Identify which cell holds the provided text, then report its [x, y] central coordinate. 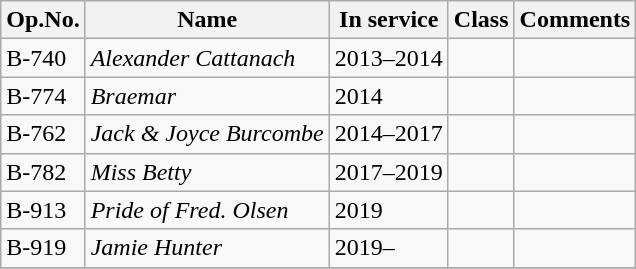
2014–2017 [388, 134]
2013–2014 [388, 58]
Alexander Cattanach [207, 58]
B-740 [43, 58]
B-782 [43, 172]
Braemar [207, 96]
B-762 [43, 134]
Jack & Joyce Burcombe [207, 134]
2019– [388, 248]
Name [207, 20]
Op.No. [43, 20]
B-913 [43, 210]
Comments [575, 20]
B-774 [43, 96]
2014 [388, 96]
In service [388, 20]
Class [481, 20]
2017–2019 [388, 172]
B-919 [43, 248]
2019 [388, 210]
Pride of Fred. Olsen [207, 210]
Miss Betty [207, 172]
Jamie Hunter [207, 248]
